Locate the cell with the specified text and output its [X, Y] center coordinate. 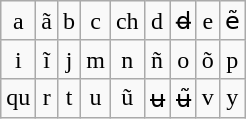
e [208, 21]
y [232, 98]
ẽ [232, 21]
m [96, 59]
n [127, 59]
u [96, 98]
i [18, 59]
r [47, 98]
c [96, 21]
ã [47, 21]
d̶ [183, 21]
p [232, 59]
j [70, 59]
ʉ [157, 98]
t [70, 98]
ĩ [47, 59]
qu [18, 98]
ñ [157, 59]
o [183, 59]
ʉ̃ [183, 98]
b [70, 21]
ũ [127, 98]
d [157, 21]
v [208, 98]
õ [208, 59]
ch [127, 21]
a [18, 21]
